From the cell containing the given text, extract its center point as (X, Y) coordinate. 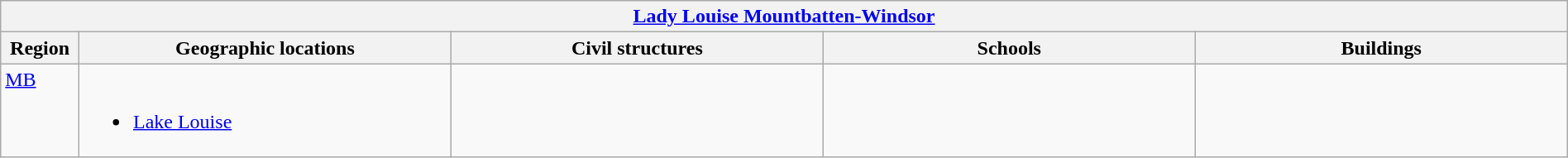
Civil structures (637, 48)
MB (40, 111)
Buildings (1381, 48)
Lady Louise Mountbatten-Windsor (784, 17)
Lake Louise (265, 111)
Region (40, 48)
Geographic locations (265, 48)
Schools (1009, 48)
